Detect which cell encompasses the target text, then output its (x, y) center coordinate. 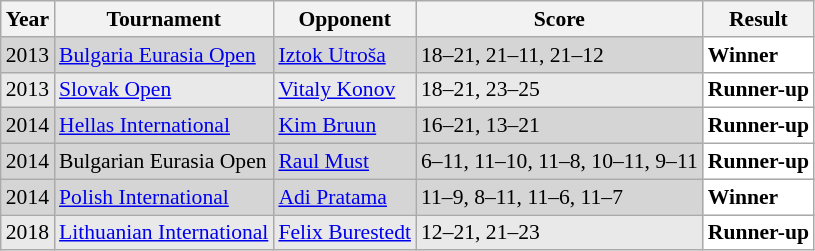
Year (28, 19)
Slovak Open (164, 90)
Result (758, 19)
Bulgarian Eurasia Open (164, 162)
Raul Must (344, 162)
Adi Pratama (344, 197)
Iztok Utroša (344, 55)
12–21, 21–23 (560, 233)
11–9, 8–11, 11–6, 11–7 (560, 197)
18–21, 23–25 (560, 90)
Opponent (344, 19)
16–21, 13–21 (560, 126)
Kim Bruun (344, 126)
Score (560, 19)
Lithuanian International (164, 233)
6–11, 11–10, 11–8, 10–11, 9–11 (560, 162)
Hellas International (164, 126)
2018 (28, 233)
Polish International (164, 197)
Bulgaria Eurasia Open (164, 55)
Vitaly Konov (344, 90)
Felix Burestedt (344, 233)
18–21, 21–11, 21–12 (560, 55)
Tournament (164, 19)
